Find where the given text appears and provide that cell's center as [x, y] coordinate. 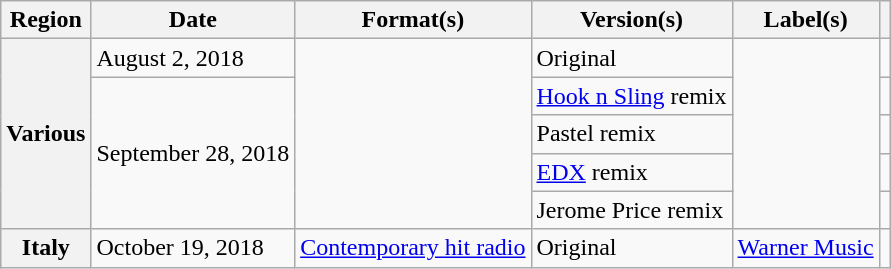
Label(s) [806, 20]
Version(s) [632, 20]
Date [193, 20]
Pastel remix [632, 134]
Hook n Sling remix [632, 96]
Various [46, 134]
EDX remix [632, 172]
Format(s) [413, 20]
Jerome Price remix [632, 210]
Warner Music [806, 248]
Region [46, 20]
October 19, 2018 [193, 248]
September 28, 2018 [193, 153]
August 2, 2018 [193, 58]
Italy [46, 248]
Contemporary hit radio [413, 248]
